Detect which cell encompasses the target text, then output its (x, y) center coordinate. 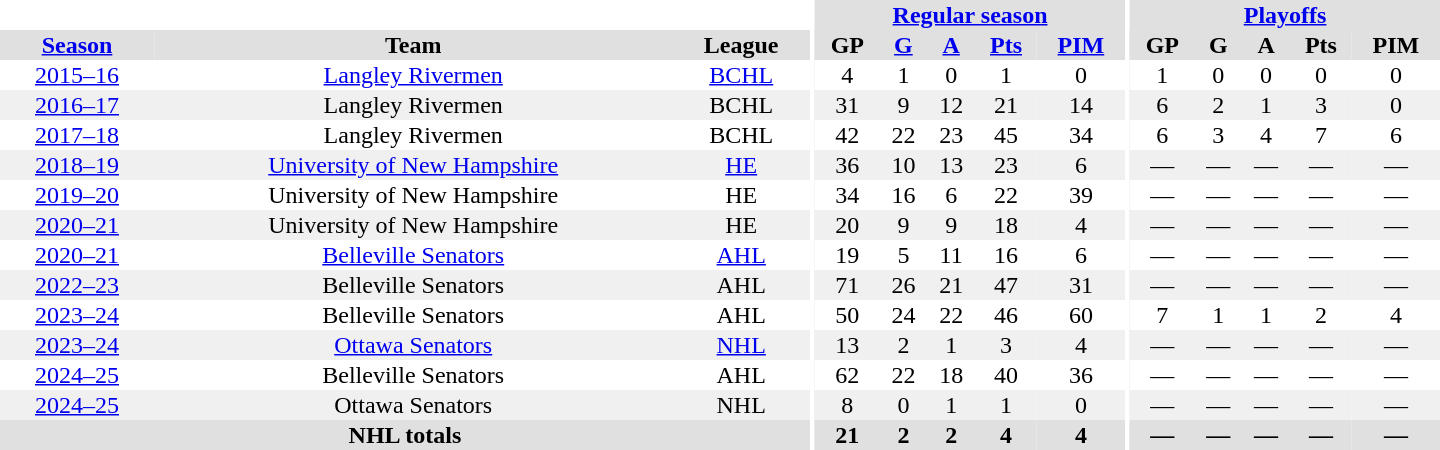
71 (847, 285)
2019–20 (77, 195)
NHL totals (405, 435)
Playoffs (1285, 15)
5 (904, 255)
2015–16 (77, 75)
47 (1006, 285)
2018–19 (77, 165)
2022–23 (77, 285)
19 (847, 255)
League (740, 45)
45 (1006, 135)
11 (951, 255)
12 (951, 105)
10 (904, 165)
2016–17 (77, 105)
50 (847, 315)
24 (904, 315)
2017–18 (77, 135)
40 (1006, 375)
Team (413, 45)
26 (904, 285)
62 (847, 375)
20 (847, 225)
60 (1081, 315)
14 (1081, 105)
39 (1081, 195)
Season (77, 45)
8 (847, 405)
46 (1006, 315)
Regular season (970, 15)
42 (847, 135)
